Determine the (X, Y) coordinate at the center of the cell enclosing the given text.  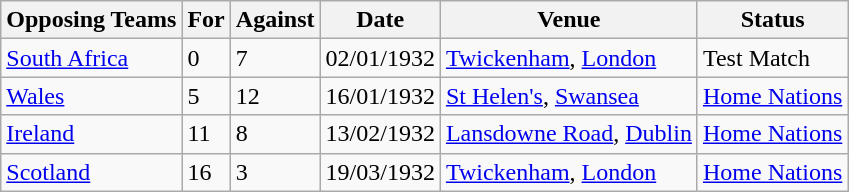
For (206, 20)
16 (206, 172)
Against (275, 20)
0 (206, 58)
South Africa (92, 58)
Ireland (92, 134)
5 (206, 96)
Status (772, 20)
02/01/1932 (380, 58)
Wales (92, 96)
3 (275, 172)
12 (275, 96)
St Helen's, Swansea (568, 96)
8 (275, 134)
19/03/1932 (380, 172)
16/01/1932 (380, 96)
7 (275, 58)
13/02/1932 (380, 134)
Test Match (772, 58)
Lansdowne Road, Dublin (568, 134)
Scotland (92, 172)
Opposing Teams (92, 20)
11 (206, 134)
Venue (568, 20)
Date (380, 20)
